Capture the cell that displays the provided text and extract its (X, Y) central coordinate. 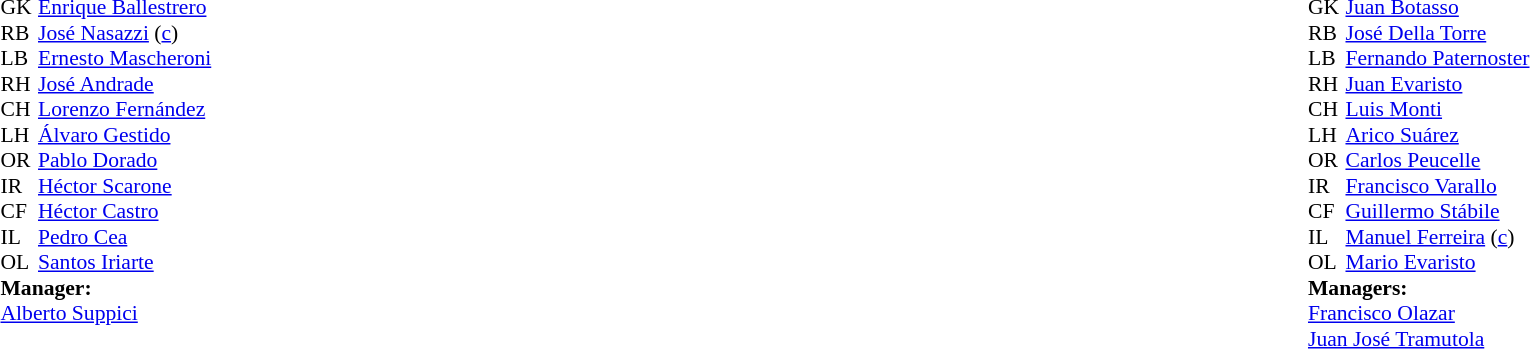
Mario Evaristo (1437, 263)
Manager: (106, 288)
Pablo Dorado (124, 161)
Manuel Ferreira (c) (1437, 237)
Managers: (1419, 288)
Guillermo Stábile (1437, 211)
José Della Torre (1437, 33)
Carlos Peucelle (1437, 161)
Ernesto Mascheroni (124, 59)
Fernando Paternoster (1437, 59)
Pedro Cea (124, 237)
José Andrade (124, 84)
Álvaro Gestido (124, 135)
Lorenzo Fernández (124, 109)
Luis Monti (1437, 109)
Héctor Scarone (124, 186)
Francisco Varallo (1437, 186)
José Nasazzi (c) (124, 33)
Héctor Castro (124, 211)
Arico Suárez (1437, 135)
Juan Evaristo (1437, 84)
Santos Iriarte (124, 263)
Alberto Suppici (106, 313)
